Pinpoint the cell where the given text exists, returning its [X, Y] midpoint coordinate. 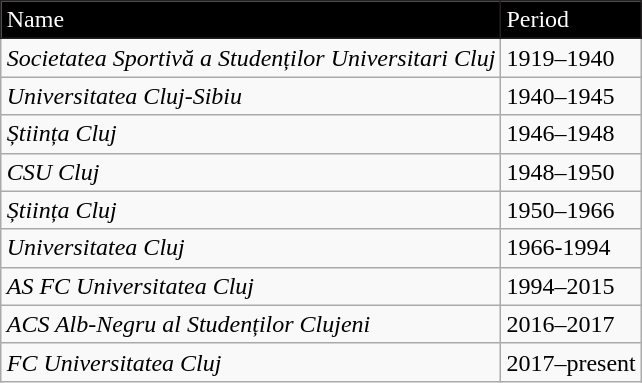
1966-1994 [571, 248]
2016–2017 [571, 324]
Universitatea Cluj-Sibiu [251, 96]
Name [251, 20]
Universitatea Cluj [251, 248]
FC Universitatea Cluj [251, 362]
1940–1945 [571, 96]
1919–1940 [571, 58]
2017–present [571, 362]
Societatea Sportivă a Studenților Universitari Cluj [251, 58]
AS FC Universitatea Cluj [251, 286]
ACS Alb-Negru al Studenților Clujeni [251, 324]
1950–1966 [571, 210]
CSU Cluj [251, 172]
1946–1948 [571, 134]
Period [571, 20]
1948–1950 [571, 172]
1994–2015 [571, 286]
